Return [x, y] of the center of cell containing provided text 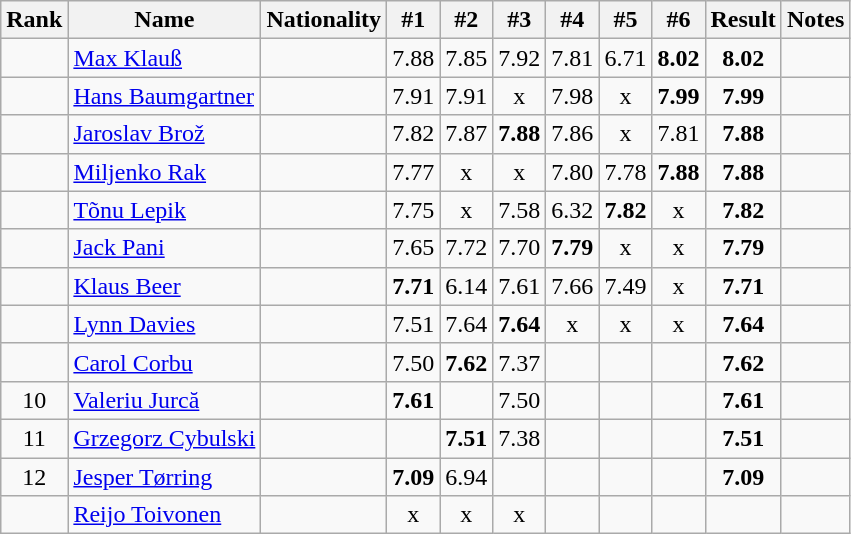
#5 [626, 20]
7.85 [466, 58]
#1 [414, 20]
7.66 [572, 286]
7.37 [520, 362]
Grzegorz Cybulski [164, 438]
7.38 [520, 438]
7.72 [466, 248]
Rank [34, 20]
7.75 [414, 210]
Jaroslav Brož [164, 134]
6.32 [572, 210]
Jesper Tørring [164, 477]
7.98 [572, 96]
Miljenko Rak [164, 172]
7.92 [520, 58]
11 [34, 438]
Hans Baumgartner [164, 96]
6.14 [466, 286]
Notes [815, 20]
6.94 [466, 477]
7.80 [572, 172]
#3 [520, 20]
#4 [572, 20]
Result [743, 20]
12 [34, 477]
Max Klauß [164, 58]
Tõnu Lepik [164, 210]
7.58 [520, 210]
Nationality [324, 20]
Lynn Davies [164, 324]
Valeriu Jurcă [164, 400]
#6 [678, 20]
#2 [466, 20]
7.70 [520, 248]
7.86 [572, 134]
7.65 [414, 248]
6.71 [626, 58]
10 [34, 400]
7.77 [414, 172]
7.49 [626, 286]
Jack Pani [164, 248]
Klaus Beer [164, 286]
Name [164, 20]
Reijo Toivonen [164, 515]
7.87 [466, 134]
Carol Corbu [164, 362]
7.78 [626, 172]
